Find where the given text appears and provide that cell's center as [X, Y] coordinate. 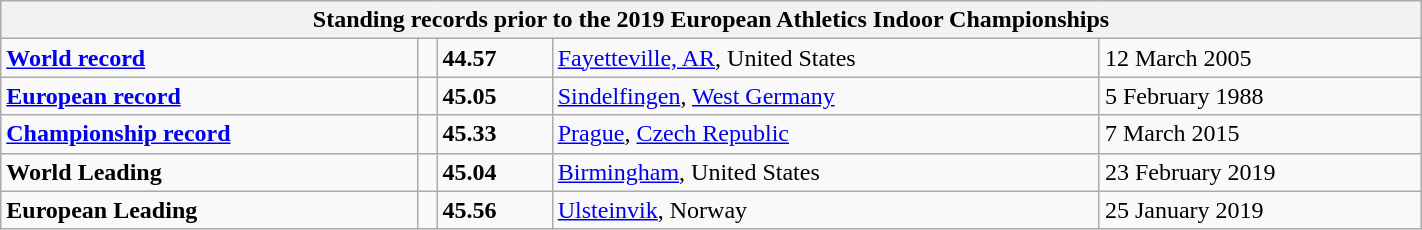
25 January 2019 [1260, 210]
World record [210, 58]
Prague, Czech Republic [826, 134]
European record [210, 96]
European Leading [210, 210]
44.57 [494, 58]
45.04 [494, 172]
45.05 [494, 96]
Fayetteville, AR, United States [826, 58]
Sindelfingen, West Germany [826, 96]
Birmingham, United States [826, 172]
Standing records prior to the 2019 European Athletics Indoor Championships [711, 20]
23 February 2019 [1260, 172]
12 March 2005 [1260, 58]
Championship record [210, 134]
Ulsteinvik, Norway [826, 210]
5 February 1988 [1260, 96]
7 March 2015 [1260, 134]
World Leading [210, 172]
45.56 [494, 210]
45.33 [494, 134]
